Output the (X, Y) coordinate of the center of the cell containing the given text.  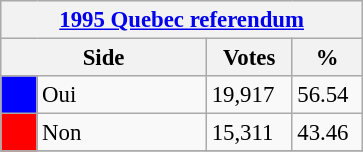
56.54 (328, 95)
15,311 (249, 133)
% (328, 58)
Non (122, 133)
1995 Quebec referendum (182, 20)
19,917 (249, 95)
Oui (122, 95)
43.46 (328, 133)
Votes (249, 58)
Side (104, 58)
